Extract the (x, y) coordinate from the center of the cell holding the provided text.  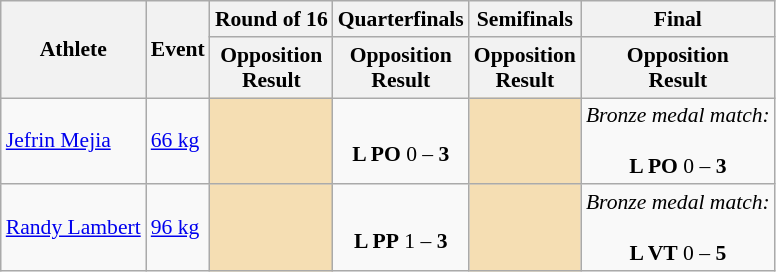
Jefrin Mejia (74, 142)
L PO 0 – 3 (401, 142)
Round of 16 (272, 19)
66 kg (178, 142)
Event (178, 50)
Final (678, 19)
L PP 1 – 3 (401, 228)
Bronze medal match:L VT 0 – 5 (678, 228)
Athlete (74, 50)
Semifinals (525, 19)
96 kg (178, 228)
Bronze medal match:L PO 0 – 3 (678, 142)
Randy Lambert (74, 228)
Quarterfinals (401, 19)
